Locate the cell with the specified text and output its [X, Y] center coordinate. 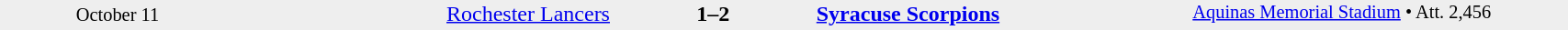
October 11 [118, 15]
Syracuse Scorpions [1003, 14]
Aquinas Memorial Stadium • Att. 2,456 [1380, 15]
Rochester Lancers [423, 14]
1–2 [713, 14]
